Search for the cell housing the specified text and yield its (x, y) center coordinate. 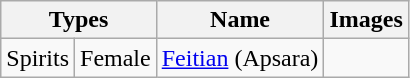
Spirits (38, 58)
Types (78, 20)
Name (240, 20)
Images (366, 20)
Female (116, 58)
Feitian (Apsara) (240, 58)
